Return (x, y) of the center of cell containing provided text 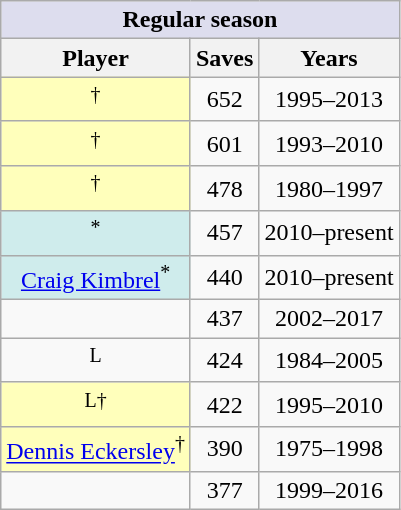
1975–1998 (329, 450)
1995–2010 (329, 404)
1984–2005 (329, 360)
Years (329, 58)
1980–1997 (329, 188)
L (96, 360)
457 (224, 234)
Regular season (200, 20)
377 (224, 490)
L† (96, 404)
2002–2017 (329, 319)
Saves (224, 58)
422 (224, 404)
1999–2016 (329, 490)
601 (224, 144)
* (96, 234)
652 (224, 100)
Dennis Eckersley† (96, 450)
Craig Kimbrel* (96, 278)
1993–2010 (329, 144)
440 (224, 278)
424 (224, 360)
1995–2013 (329, 100)
478 (224, 188)
390 (224, 450)
Player (96, 58)
437 (224, 319)
